Search for the cell housing the specified text and yield its (X, Y) center coordinate. 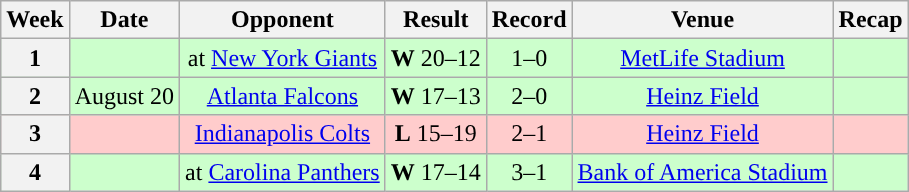
2 (35, 96)
Result (436, 20)
Date (124, 20)
3 (35, 134)
W 17–13 (436, 96)
L 15–19 (436, 134)
at Carolina Panthers (283, 172)
W 17–14 (436, 172)
Week (35, 20)
Record (529, 20)
August 20 (124, 96)
1 (35, 58)
Indianapolis Colts (283, 134)
2–1 (529, 134)
Bank of America Stadium (702, 172)
W 20–12 (436, 58)
MetLife Stadium (702, 58)
2–0 (529, 96)
Recap (870, 20)
Atlanta Falcons (283, 96)
4 (35, 172)
Venue (702, 20)
at New York Giants (283, 58)
1–0 (529, 58)
3–1 (529, 172)
Opponent (283, 20)
